Locate the cell with the specified text and output its [x, y] center coordinate. 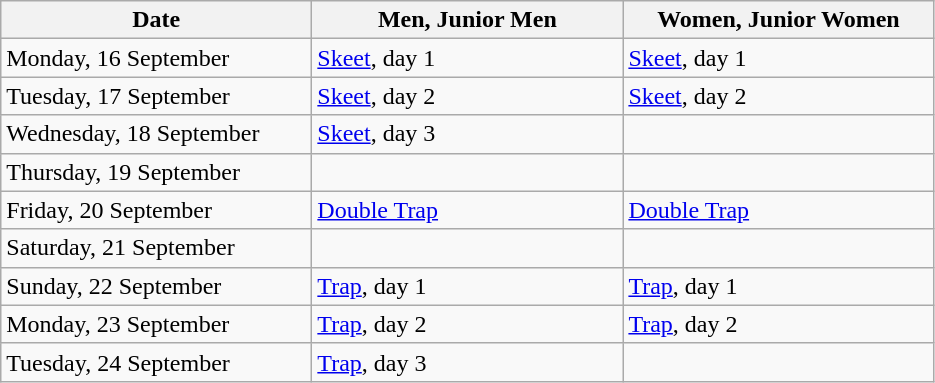
Date [156, 20]
Sunday, 22 September [156, 286]
Friday, 20 September [156, 210]
Men, Junior Men [468, 20]
Saturday, 21 September [156, 248]
Tuesday, 17 September [156, 96]
Thursday, 19 September [156, 172]
Tuesday, 24 September [156, 362]
Trap, day 3 [468, 362]
Women, Junior Women [778, 20]
Skeet, day 3 [468, 134]
Monday, 16 September [156, 58]
Wednesday, 18 September [156, 134]
Monday, 23 September [156, 324]
